Identify which cell holds the provided text, then report its (X, Y) central coordinate. 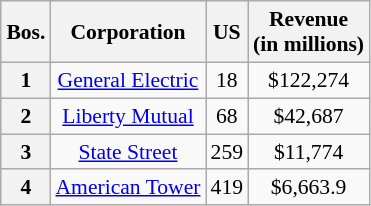
Corporation (128, 32)
General Electric (128, 80)
$122,274 (308, 80)
$11,774 (308, 152)
$6,663.9 (308, 187)
3 (26, 152)
Liberty Mutual (128, 116)
419 (228, 187)
$42,687 (308, 116)
State Street (128, 152)
259 (228, 152)
Bos. (26, 32)
2 (26, 116)
Revenue(in millions) (308, 32)
18 (228, 80)
1 (26, 80)
American Tower (128, 187)
68 (228, 116)
4 (26, 187)
US (228, 32)
